Identify which cell holds the provided text, then report its (x, y) central coordinate. 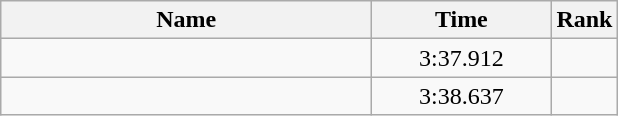
Rank (584, 20)
Name (186, 20)
3:38.637 (462, 96)
Time (462, 20)
3:37.912 (462, 58)
